Return the (x, y) coordinate for the center point of the cell that contains the specified text.  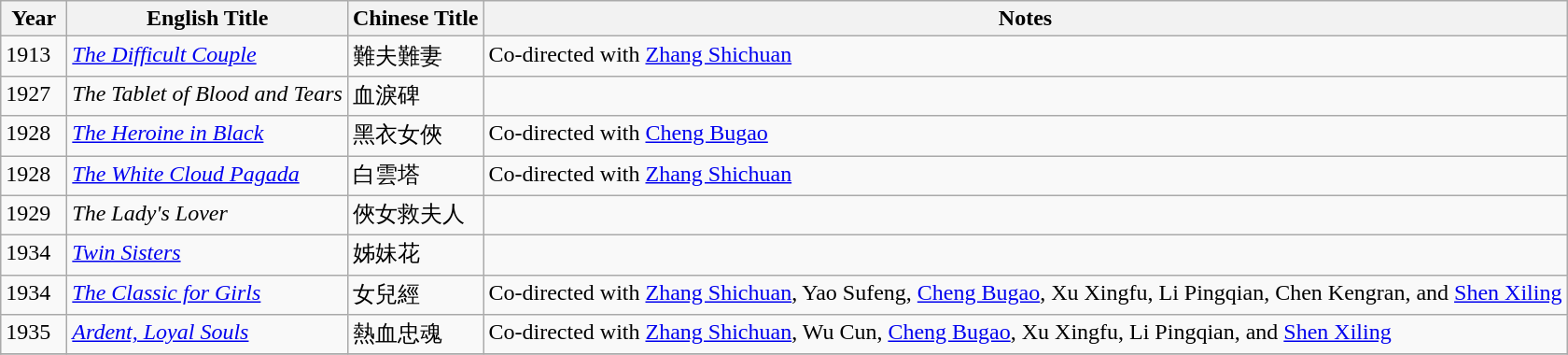
Chinese Title (415, 19)
The Difficult Couple (207, 56)
血淚碑 (415, 95)
The Classic for Girls (207, 295)
黑衣女俠 (415, 136)
English Title (207, 19)
The White Cloud Pagada (207, 176)
1927 (34, 95)
1929 (34, 215)
熱血忠魂 (415, 334)
俠女救夫人 (415, 215)
Twin Sisters (207, 256)
Co-directed with Zhang Shichuan, Wu Cun, Cheng Bugao, Xu Xingfu, Li Pingqian, and Shen Xiling (1025, 334)
The Tablet of Blood and Tears (207, 95)
白雲塔 (415, 176)
Co-directed with Cheng Bugao (1025, 136)
Co-directed with Zhang Shichuan, Yao Sufeng, Cheng Bugao, Xu Xingfu, Li Pingqian, Chen Kengran, and Shen Xiling (1025, 295)
女兒經 (415, 295)
姊妹花 (415, 256)
The Lady's Lover (207, 215)
Notes (1025, 19)
Ardent, Loyal Souls (207, 334)
難夫難妻 (415, 56)
The Heroine in Black (207, 136)
1913 (34, 56)
Year (34, 19)
1935 (34, 334)
